From the cell containing the given text, extract its center point as (x, y) coordinate. 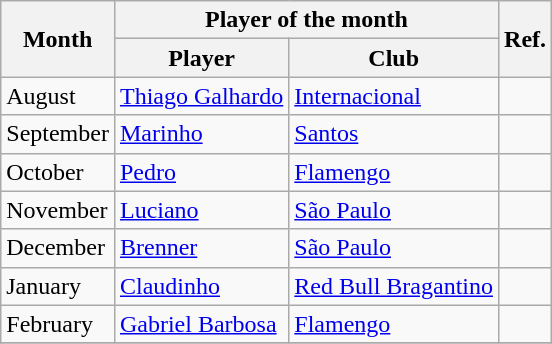
Pedro (201, 172)
August (58, 96)
Player (201, 58)
October (58, 172)
November (58, 210)
Red Bull Bragantino (394, 286)
Gabriel Barbosa (201, 324)
Brenner (201, 248)
Player of the month (306, 20)
Thiago Galhardo (201, 96)
January (58, 286)
Club (394, 58)
Luciano (201, 210)
Internacional (394, 96)
Marinho (201, 134)
Ref. (526, 39)
Month (58, 39)
Santos (394, 134)
Claudinho (201, 286)
September (58, 134)
February (58, 324)
December (58, 248)
